Pinpoint the cell where the given text exists, returning its [x, y] midpoint coordinate. 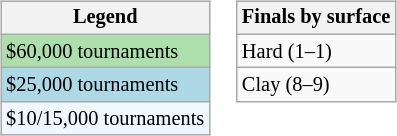
$60,000 tournaments [105, 51]
Hard (1–1) [316, 51]
Finals by surface [316, 18]
Clay (8–9) [316, 85]
Legend [105, 18]
$10/15,000 tournaments [105, 119]
$25,000 tournaments [105, 85]
